For the text-containing cell, return its midpoint in (X, Y) coordinate format. 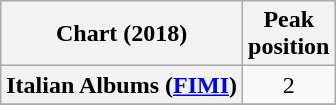
Italian Albums (FIMI) (122, 85)
Peakposition (289, 34)
2 (289, 85)
Chart (2018) (122, 34)
